Determine the (x, y) coordinate at the center of the cell enclosing the given text.  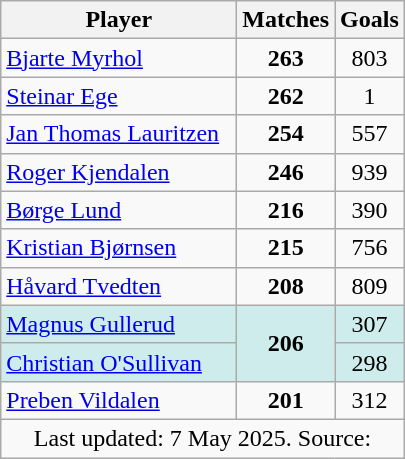
254 (286, 134)
Jan Thomas Lauritzen (119, 134)
Preben Vildalen (119, 400)
1 (370, 96)
557 (370, 134)
Steinar Ege (119, 96)
Goals (370, 20)
803 (370, 58)
809 (370, 286)
Last updated: 7 May 2025. Source: (203, 438)
262 (286, 96)
Bjarte Myrhol (119, 58)
215 (286, 248)
Player (119, 20)
216 (286, 210)
246 (286, 172)
Børge Lund (119, 210)
Kristian Bjørnsen (119, 248)
307 (370, 324)
Christian O'Sullivan (119, 362)
201 (286, 400)
390 (370, 210)
Matches (286, 20)
208 (286, 286)
206 (286, 343)
Roger Kjendalen (119, 172)
Magnus Gullerud (119, 324)
312 (370, 400)
756 (370, 248)
298 (370, 362)
939 (370, 172)
263 (286, 58)
Håvard Tvedten (119, 286)
